Return [X, Y] of the center of cell containing provided text 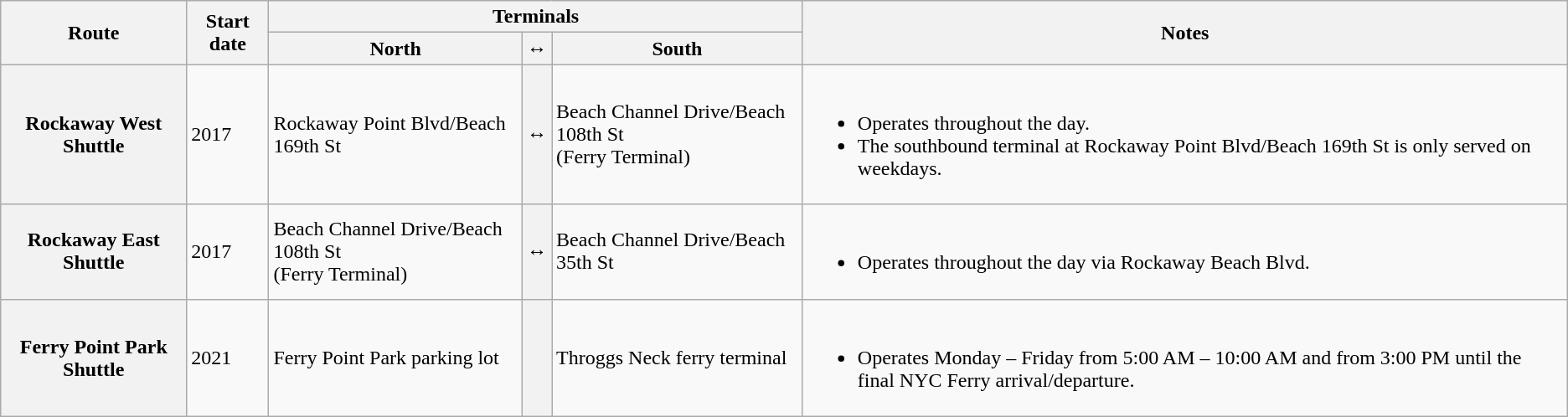
Operates Monday – Friday from 5:00 AM – 10:00 AM and from 3:00 PM until the final NYC Ferry arrival/departure. [1184, 358]
Ferry Point Park parking lot [395, 358]
Rockaway West Shuttle [94, 134]
Ferry Point Park Shuttle [94, 358]
Notes [1184, 33]
South [678, 49]
Route [94, 33]
Rockaway East Shuttle [94, 251]
Start date [228, 33]
Operates throughout the day.The southbound terminal at Rockaway Point Blvd/Beach 169th St is only served on weekdays. [1184, 134]
North [395, 49]
2021 [228, 358]
Terminals [536, 17]
Throggs Neck ferry terminal [678, 358]
Beach Channel Drive/Beach 35th St [678, 251]
Rockaway Point Blvd/Beach 169th St [395, 134]
Operates throughout the day via Rockaway Beach Blvd. [1184, 251]
